Pinpoint the cell where the given text exists, returning its [x, y] midpoint coordinate. 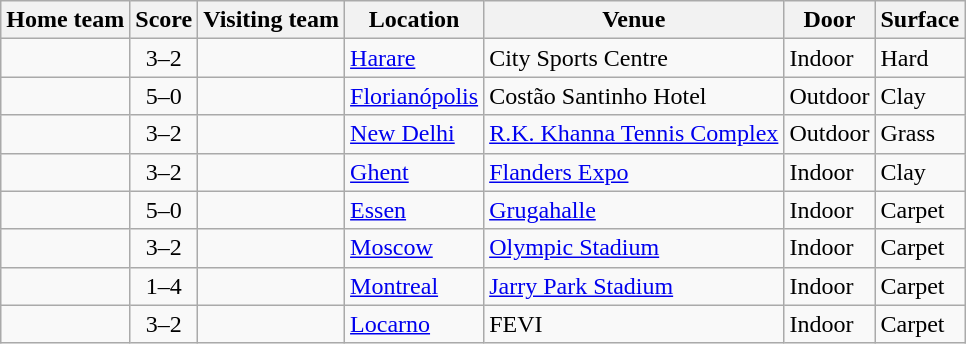
Grass [920, 134]
Flanders Expo [634, 172]
City Sports Centre [634, 58]
New Delhi [414, 134]
Costão Santinho Hotel [634, 96]
Surface [920, 20]
Grugahalle [634, 210]
Score [164, 20]
Hard [920, 58]
Essen [414, 210]
FEVI [634, 324]
Venue [634, 20]
Ghent [414, 172]
Harare [414, 58]
Florianópolis [414, 96]
1–4 [164, 286]
Location [414, 20]
Door [830, 20]
Moscow [414, 248]
Visiting team [272, 20]
Montreal [414, 286]
Locarno [414, 324]
R.K. Khanna Tennis Complex [634, 134]
Home team [66, 20]
Olympic Stadium [634, 248]
Jarry Park Stadium [634, 286]
